From the cell containing the given text, extract its center point as (X, Y) coordinate. 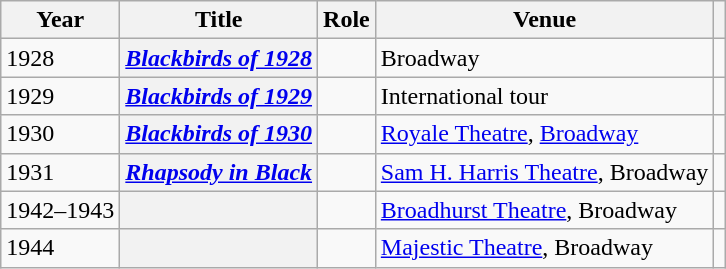
1942–1943 (60, 210)
Blackbirds of 1929 (219, 96)
1930 (60, 134)
Broadway (544, 58)
Broadhurst Theatre, Broadway (544, 210)
Rhapsody in Black (219, 172)
Blackbirds of 1928 (219, 58)
1929 (60, 96)
1944 (60, 248)
Year (60, 20)
Blackbirds of 1930 (219, 134)
Title (219, 20)
1928 (60, 58)
Majestic Theatre, Broadway (544, 248)
Royale Theatre, Broadway (544, 134)
1931 (60, 172)
International tour (544, 96)
Role (347, 20)
Venue (544, 20)
Sam H. Harris Theatre, Broadway (544, 172)
